Identify which cell holds the provided text, then report its (X, Y) central coordinate. 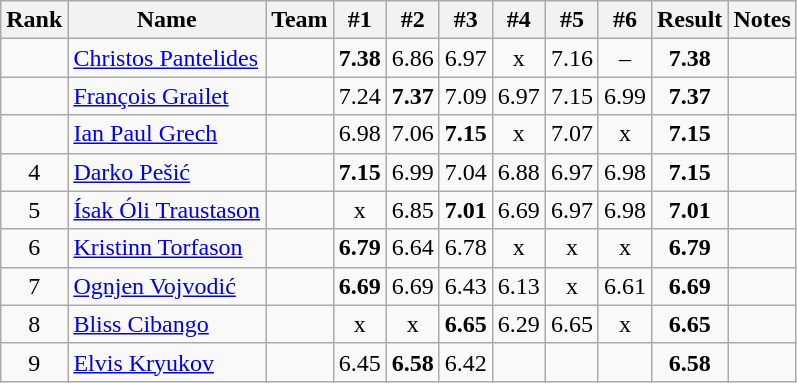
Darko Pešić (167, 172)
#6 (624, 20)
6.29 (518, 324)
Christos Pantelides (167, 58)
Kristinn Torfason (167, 248)
9 (34, 362)
#2 (412, 20)
#1 (360, 20)
5 (34, 210)
Notes (762, 20)
#5 (572, 20)
Ian Paul Grech (167, 134)
#4 (518, 20)
7.16 (572, 58)
7 (34, 286)
Ísak Óli Traustason (167, 210)
7.09 (466, 96)
6.42 (466, 362)
6 (34, 248)
6.88 (518, 172)
– (624, 58)
Name (167, 20)
6.43 (466, 286)
6.64 (412, 248)
7.04 (466, 172)
6.45 (360, 362)
#3 (466, 20)
6.78 (466, 248)
7.07 (572, 134)
Ognjen Vojvodić (167, 286)
7.24 (360, 96)
Team (300, 20)
Result (689, 20)
7.06 (412, 134)
6.85 (412, 210)
6.86 (412, 58)
6.13 (518, 286)
6.61 (624, 286)
Elvis Kryukov (167, 362)
Rank (34, 20)
8 (34, 324)
Bliss Cibango (167, 324)
4 (34, 172)
François Grailet (167, 96)
